For the text-containing cell, return its midpoint in (x, y) coordinate format. 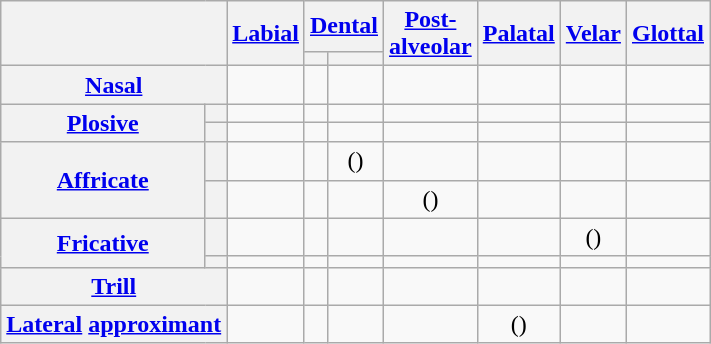
Post-alveolar (431, 34)
Velar (593, 34)
Fricative (103, 242)
Plosive (103, 123)
Lateral approximant (114, 324)
Labial (266, 34)
Nasal (114, 85)
Dental (344, 26)
Trill (114, 286)
Palatal (518, 34)
Glottal (668, 34)
Affricate (103, 180)
